Return the [x, y] coordinate for the center point of the cell that contains the specified text.  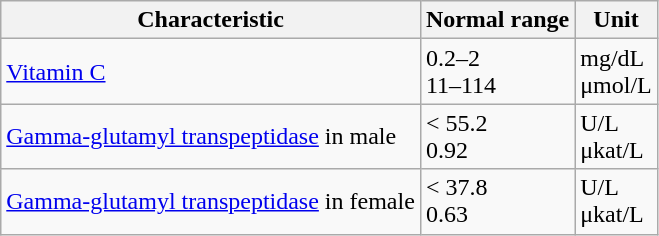
Vitamin C [211, 72]
Gamma-glutamyl transpeptidase in male [211, 136]
Gamma-glutamyl transpeptidase in female [211, 202]
mg/dL μmol/L [616, 72]
< 55.2 0.92 [497, 136]
Normal range [497, 20]
Characteristic [211, 20]
Unit [616, 20]
0.2–2 11–114 [497, 72]
< 37.8 0.63 [497, 202]
